Locate the cell with the specified text and output its (X, Y) center coordinate. 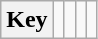
Key (27, 20)
